Output the (X, Y) coordinate of the center of the cell containing the given text.  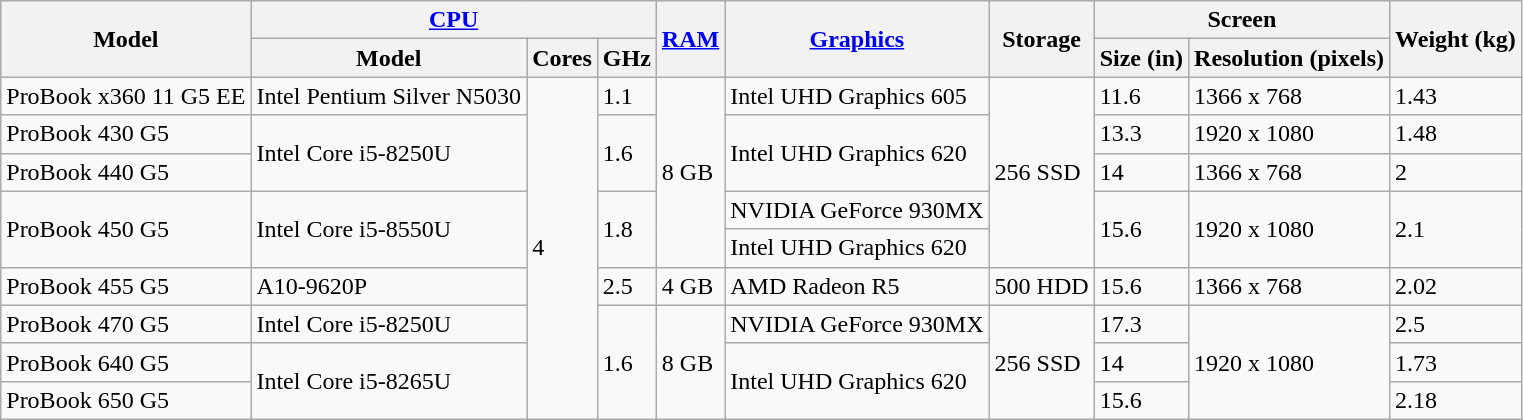
ProBook 450 G5 (126, 229)
Screen (1242, 20)
2.02 (1456, 286)
1.1 (626, 96)
ProBook 430 G5 (126, 134)
Intel Pentium Silver N5030 (389, 96)
AMD Radeon R5 (857, 286)
Intel Core i5-8265U (389, 381)
1.48 (1456, 134)
2.1 (1456, 229)
4 GB (690, 286)
4 (562, 248)
Intel UHD Graphics 605 (857, 96)
Intel Core i5-8550U (389, 229)
Weight (kg) (1456, 39)
11.6 (1141, 96)
A10-9620P (389, 286)
1.8 (626, 229)
ProBook 440 G5 (126, 172)
2.18 (1456, 400)
Storage (1042, 39)
ProBook x360 11 G5 EE (126, 96)
Cores (562, 58)
ProBook 455 G5 (126, 286)
Graphics (857, 39)
ProBook 650 G5 (126, 400)
CPU (454, 20)
RAM (690, 39)
ProBook 640 G5 (126, 362)
17.3 (1141, 324)
Size (in) (1141, 58)
500 HDD (1042, 286)
ProBook 470 G5 (126, 324)
1.43 (1456, 96)
Resolution (pixels) (1290, 58)
GHz (626, 58)
13.3 (1141, 134)
2 (1456, 172)
1.73 (1456, 362)
